Identify which cell holds the provided text, then report its (X, Y) central coordinate. 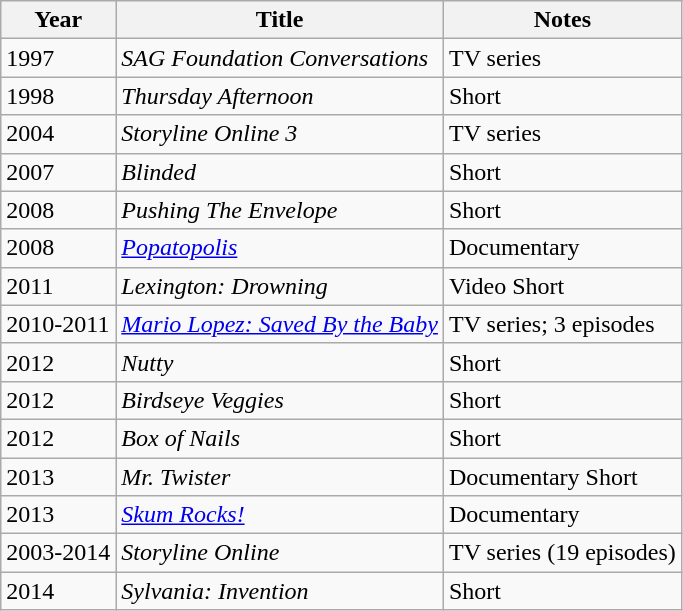
TV series; 3 episodes (562, 324)
Skum Rocks! (280, 515)
Birdseye Veggies (280, 400)
Box of Nails (280, 438)
2003-2014 (58, 553)
SAG Foundation Conversations (280, 58)
Storyline Online 3 (280, 134)
Sylvania: Invention (280, 591)
2004 (58, 134)
Thursday Afternoon (280, 96)
Mario Lopez: Saved By the Baby (280, 324)
TV series (19 episodes) (562, 553)
2010-2011 (58, 324)
2014 (58, 591)
Notes (562, 20)
2011 (58, 286)
Pushing The Envelope (280, 210)
Popatopolis (280, 248)
Video Short (562, 286)
1997 (58, 58)
Mr. Twister (280, 477)
Title (280, 20)
Blinded (280, 172)
2007 (58, 172)
Documentary Short (562, 477)
Nutty (280, 362)
Storyline Online (280, 553)
Lexington: Drowning (280, 286)
Year (58, 20)
1998 (58, 96)
